Locate the cell with the specified text and output its [x, y] center coordinate. 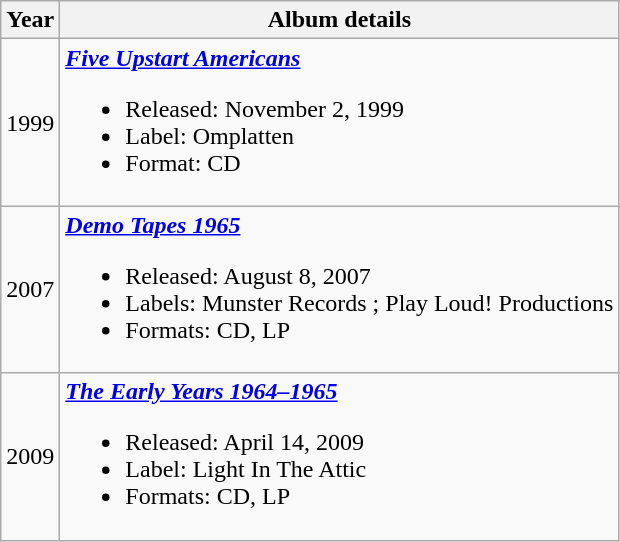
Five Upstart AmericansReleased: November 2, 1999Label: Omplatten Format: CD [340, 122]
1999 [30, 122]
2007 [30, 290]
Year [30, 20]
2009 [30, 456]
Demo Tapes 1965Released: August 8, 2007Labels: Munster Records ; Play Loud! Productions Formats: CD, LP [340, 290]
The Early Years 1964–1965Released: April 14, 2009Label: Light In The Attic Formats: CD, LP [340, 456]
Album details [340, 20]
